Identify which cell holds the provided text, then report its (X, Y) central coordinate. 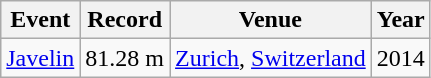
Zurich, Switzerland (271, 58)
Venue (271, 20)
2014 (400, 58)
Event (40, 20)
Year (400, 20)
Javelin (40, 58)
Record (125, 20)
81.28 m (125, 58)
